Provide the (X, Y) coordinate of the cell's center where the given text is located.  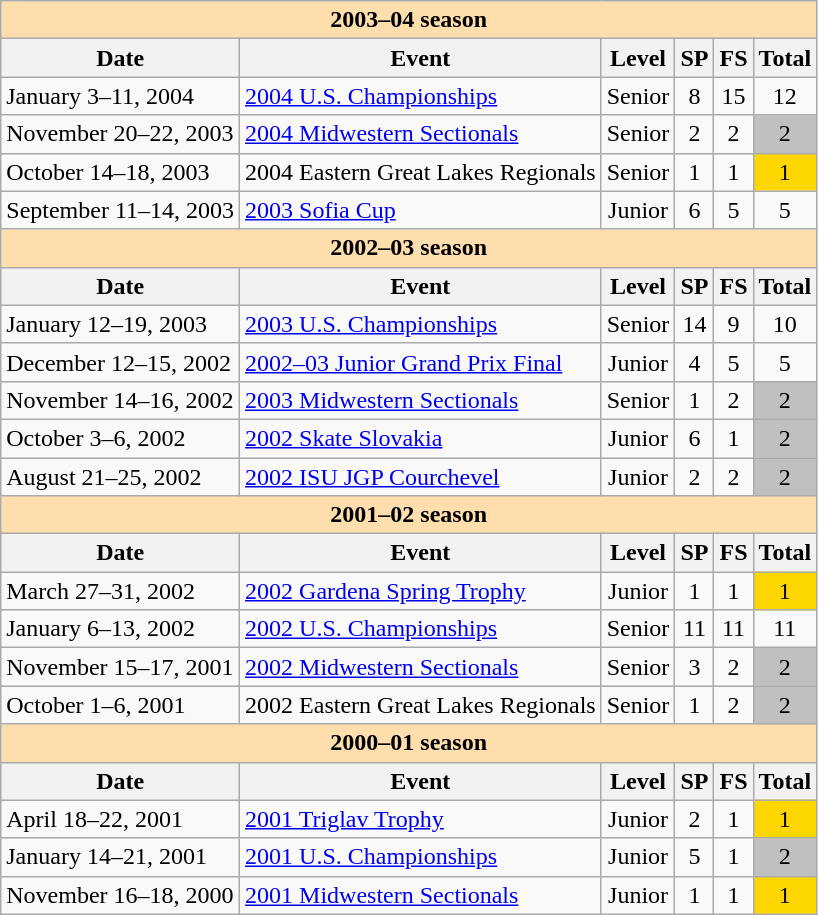
3 (694, 667)
2002 ISU JGP Courchevel (421, 477)
2001 Midwestern Sectionals (421, 895)
November 15–17, 2001 (120, 667)
2001 U.S. Championships (421, 857)
2003 Midwestern Sectionals (421, 400)
April 18–22, 2001 (120, 819)
November 20–22, 2003 (120, 134)
2004 Eastern Great Lakes Regionals (421, 172)
October 14–18, 2003 (120, 172)
January 3–11, 2004 (120, 96)
8 (694, 96)
January 12–19, 2003 (120, 324)
2002 Skate Slovakia (421, 438)
January 14–21, 2001 (120, 857)
14 (694, 324)
2004 U.S. Championships (421, 96)
2002 U.S. Championships (421, 629)
10 (785, 324)
2002 Eastern Great Lakes Regionals (421, 705)
January 6–13, 2002 (120, 629)
2002–03 season (409, 248)
March 27–31, 2002 (120, 591)
12 (785, 96)
9 (734, 324)
September 11–14, 2003 (120, 210)
4 (694, 362)
15 (734, 96)
October 3–6, 2002 (120, 438)
2003–04 season (409, 20)
2000–01 season (409, 743)
August 21–25, 2002 (120, 477)
October 1–6, 2001 (120, 705)
2001 Triglav Trophy (421, 819)
2003 Sofia Cup (421, 210)
2003 U.S. Championships (421, 324)
2002 Midwestern Sectionals (421, 667)
November 16–18, 2000 (120, 895)
2002–03 Junior Grand Prix Final (421, 362)
2004 Midwestern Sectionals (421, 134)
December 12–15, 2002 (120, 362)
2001–02 season (409, 515)
2002 Gardena Spring Trophy (421, 591)
November 14–16, 2002 (120, 400)
